Identify which cell holds the provided text, then report its [X, Y] central coordinate. 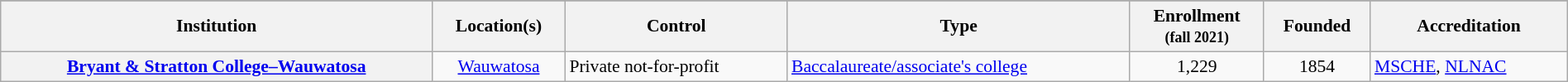
Baccalaureate/associate's college [958, 66]
1854 [1317, 66]
MSCHE, NLNAC [1469, 66]
Enrollment(fall 2021) [1197, 27]
Institution [217, 27]
Bryant & Stratton College–Wauwatosa [217, 66]
Accreditation [1469, 27]
Wauwatosa [500, 66]
Type [958, 27]
Control [676, 27]
Location(s) [500, 27]
1,229 [1197, 66]
Founded [1317, 27]
Private not-for-profit [676, 66]
